Return [x, y] of the center of cell containing provided text 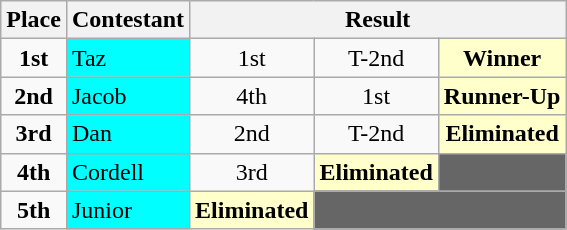
Jacob [128, 96]
Junior [128, 210]
Result [378, 20]
Runner-Up [502, 96]
Taz [128, 58]
Cordell [128, 172]
Contestant [128, 20]
5th [34, 210]
Dan [128, 134]
Winner [502, 58]
Place [34, 20]
